Search for the cell housing the specified text and yield its (X, Y) center coordinate. 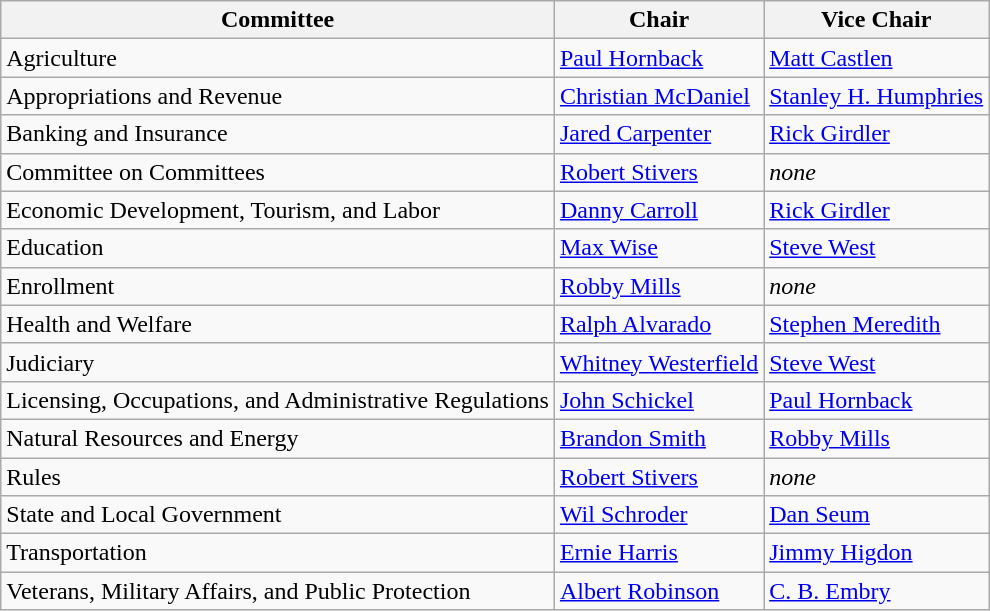
Committee on Committees (278, 172)
Brandon Smith (658, 438)
Economic Development, Tourism, and Labor (278, 210)
Stephen Meredith (876, 324)
Judiciary (278, 362)
Agriculture (278, 58)
Rules (278, 477)
C. B. Embry (876, 591)
Appropriations and Revenue (278, 96)
Danny Carroll (658, 210)
Matt Castlen (876, 58)
Veterans, Military Affairs, and Public Protection (278, 591)
Health and Welfare (278, 324)
Christian McDaniel (658, 96)
Licensing, Occupations, and Administrative Regulations (278, 400)
State and Local Government (278, 515)
Natural Resources and Energy (278, 438)
Ralph Alvarado (658, 324)
Jared Carpenter (658, 134)
John Schickel (658, 400)
Albert Robinson (658, 591)
Whitney Westerfield (658, 362)
Banking and Insurance (278, 134)
Vice Chair (876, 20)
Enrollment (278, 286)
Ernie Harris (658, 553)
Max Wise (658, 248)
Committee (278, 20)
Education (278, 248)
Stanley H. Humphries (876, 96)
Transportation (278, 553)
Wil Schroder (658, 515)
Jimmy Higdon (876, 553)
Chair (658, 20)
Dan Seum (876, 515)
